Scan for the cell matching the given text and deliver its [x, y] coordinate at center. 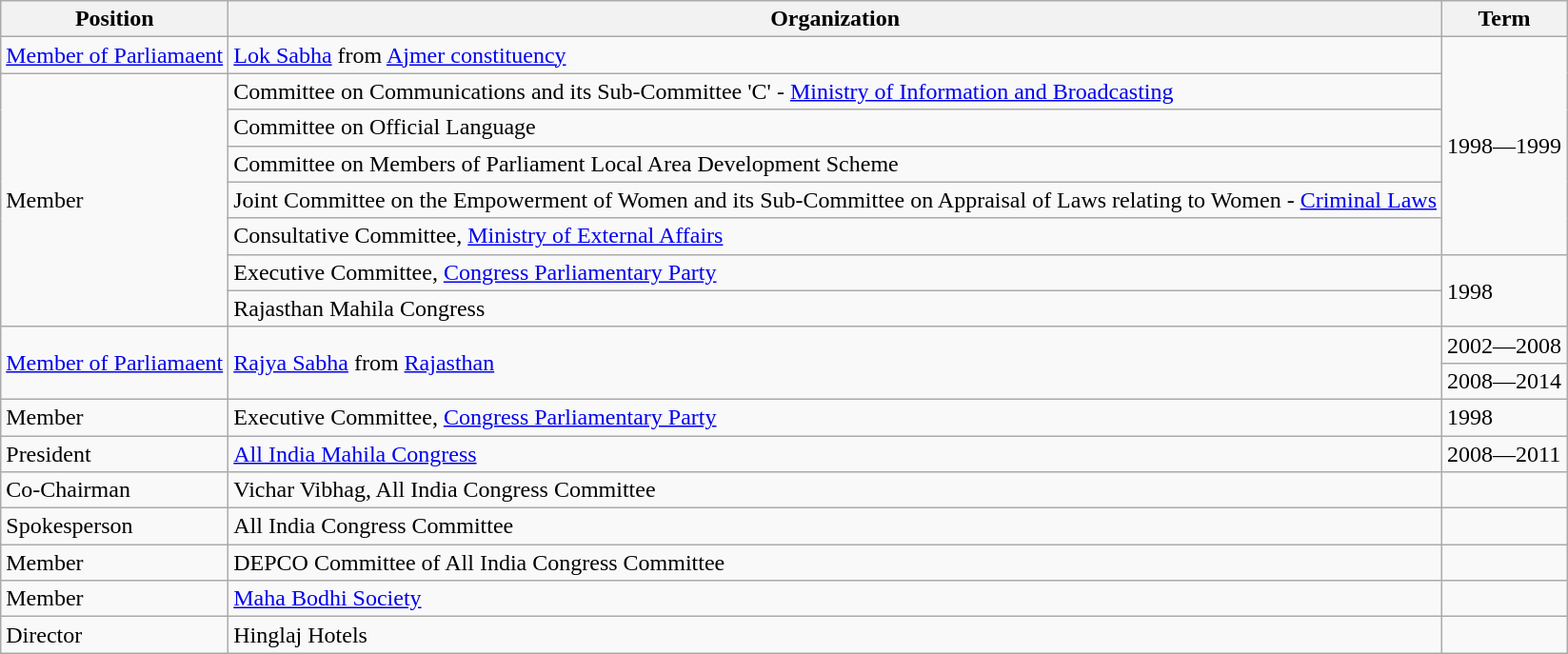
Maha Bodhi Society [836, 599]
Vichar Vibhag, All India Congress Committee [836, 490]
2002—2008 [1504, 345]
Rajya Sabha from Rajasthan [836, 363]
2008—2011 [1504, 454]
Joint Committee on the Empowerment of Women and its Sub-Committee on Appraisal of Laws relating to Women - Criminal Laws [836, 200]
All India Mahila Congress [836, 454]
Organization [836, 19]
All India Congress Committee [836, 526]
Rajasthan Mahila Congress [836, 308]
Hinglaj Hotels [836, 635]
Director [114, 635]
Co-Chairman [114, 490]
Spokesperson [114, 526]
Committee on Official Language [836, 128]
Committee on Communications and its Sub-Committee 'C' - Ministry of Information and Broadcasting [836, 91]
2008—2014 [1504, 381]
Consultative Committee, Ministry of External Affairs [836, 236]
Position [114, 19]
Term [1504, 19]
DEPCO Committee of All India Congress Committee [836, 563]
Committee on Members of Parliament Local Area Development Scheme [836, 164]
President [114, 454]
1998—1999 [1504, 146]
Lok Sabha from Ajmer constituency [836, 55]
